Locate the cell with the specified text and output its [X, Y] center coordinate. 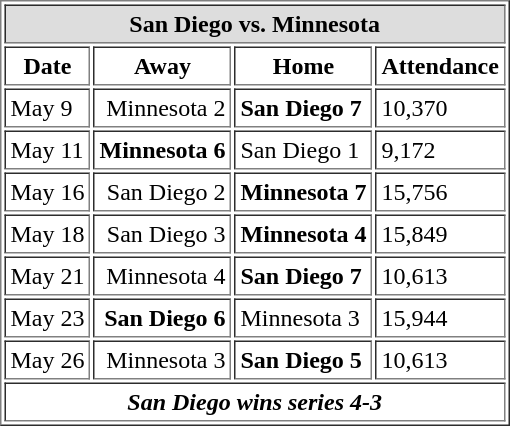
San Diego vs. Minnesota [254, 24]
San Diego wins series 4-3 [254, 402]
Minnesota 6 [162, 150]
San Diego 1 [303, 150]
Date [47, 66]
Home [303, 66]
9,172 [440, 150]
Minnesota 2 [162, 108]
May 21 [47, 276]
May 18 [47, 234]
Minnesota 7 [303, 192]
May 23 [47, 318]
San Diego 3 [162, 234]
Away [162, 66]
San Diego 5 [303, 360]
Attendance [440, 66]
May 9 [47, 108]
15,849 [440, 234]
15,944 [440, 318]
May 11 [47, 150]
May 16 [47, 192]
15,756 [440, 192]
San Diego 2 [162, 192]
San Diego 6 [162, 318]
10,370 [440, 108]
May 26 [47, 360]
